Extract the (X, Y) coordinate from the center of the cell holding the provided text.  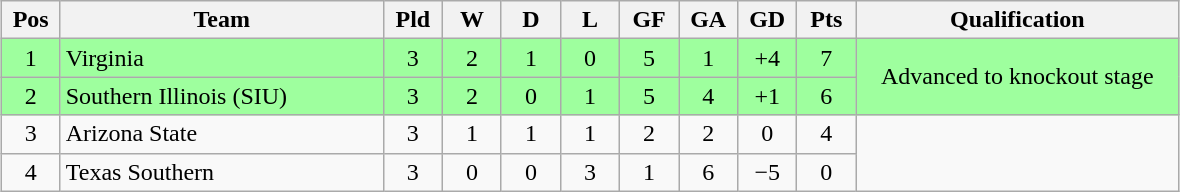
+4 (768, 58)
W (472, 20)
Advanced to knockout stage (1018, 77)
−5 (768, 172)
GF (650, 20)
Team (222, 20)
GD (768, 20)
Virginia (222, 58)
Pos (30, 20)
Pld (412, 20)
Qualification (1018, 20)
Texas Southern (222, 172)
Pts (826, 20)
+1 (768, 96)
7 (826, 58)
GA (708, 20)
Arizona State (222, 134)
Southern Illinois (SIU) (222, 96)
D (530, 20)
L (590, 20)
